Locate the cell with the specified text and output its [x, y] center coordinate. 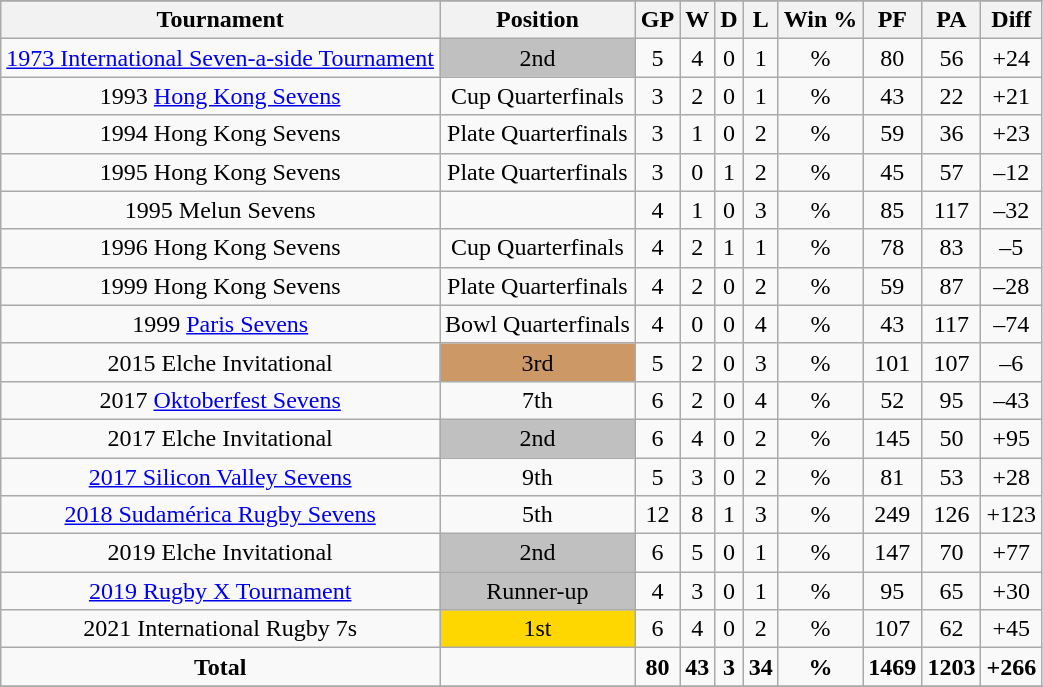
65 [952, 591]
Diff [1012, 20]
3rd [538, 362]
GP [657, 20]
5th [538, 515]
Bowl Quarterfinals [538, 324]
+23 [1012, 134]
2018 Sudamérica Rugby Sevens [220, 515]
–74 [1012, 324]
36 [952, 134]
22 [952, 96]
1993 Hong Kong Sevens [220, 96]
–6 [1012, 362]
+30 [1012, 591]
W [698, 20]
7th [538, 400]
34 [760, 667]
1994 Hong Kong Sevens [220, 134]
50 [952, 438]
2017 Elche Invitational [220, 438]
2017 Oktoberfest Sevens [220, 400]
57 [952, 172]
Runner-up [538, 591]
1999 Paris Sevens [220, 324]
8 [698, 515]
2019 Elche Invitational [220, 553]
9th [538, 477]
1995 Melun Sevens [220, 210]
–12 [1012, 172]
1996 Hong Kong Sevens [220, 248]
1999 Hong Kong Sevens [220, 286]
L [760, 20]
D [729, 20]
–43 [1012, 400]
+28 [1012, 477]
56 [952, 58]
2017 Silicon Valley Sevens [220, 477]
PA [952, 20]
2019 Rugby X Tournament [220, 591]
1st [538, 629]
87 [952, 286]
70 [952, 553]
249 [892, 515]
145 [892, 438]
–32 [1012, 210]
+24 [1012, 58]
–5 [1012, 248]
+77 [1012, 553]
Total [220, 667]
62 [952, 629]
1469 [892, 667]
12 [657, 515]
53 [952, 477]
147 [892, 553]
–28 [1012, 286]
78 [892, 248]
+123 [1012, 515]
81 [892, 477]
1973 International Seven-a-side Tournament [220, 58]
+45 [1012, 629]
2021 International Rugby 7s [220, 629]
101 [892, 362]
45 [892, 172]
Position [538, 20]
1995 Hong Kong Sevens [220, 172]
+95 [1012, 438]
83 [952, 248]
52 [892, 400]
PF [892, 20]
126 [952, 515]
1203 [952, 667]
+21 [1012, 96]
Win % [820, 20]
85 [892, 210]
+266 [1012, 667]
2015 Elche Invitational [220, 362]
Tournament [220, 20]
